Return (X, Y) of the center of cell containing provided text 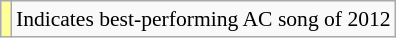
Indicates best-performing AC song of 2012 (204, 19)
